Find where the given text appears and provide that cell's center as [x, y] coordinate. 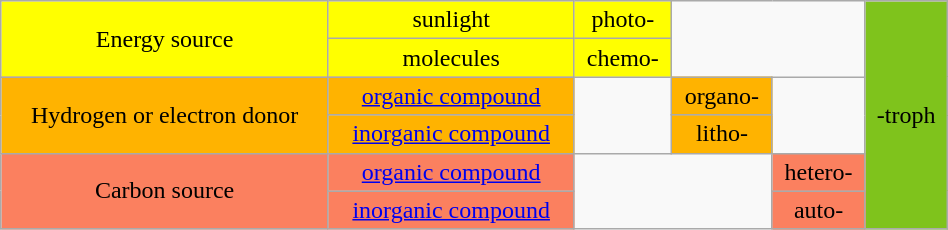
Carbon source [165, 191]
auto- [818, 210]
litho- [722, 134]
molecules [451, 58]
photo- [623, 20]
sunlight [451, 20]
chemo- [623, 58]
hetero- [818, 172]
organo- [722, 96]
Energy source [165, 39]
-troph [906, 115]
Hydrogen or electron donor [165, 115]
